From the cell containing the given text, extract its center point as (x, y) coordinate. 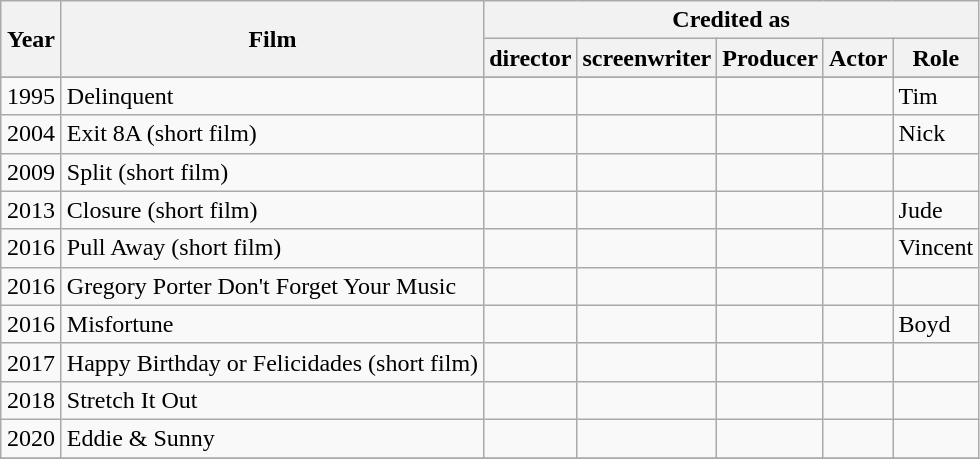
Delinquent (272, 96)
director (530, 58)
2017 (32, 362)
Year (32, 39)
Split (short film) (272, 172)
Happy Birthday or Felicidades (short film) (272, 362)
2004 (32, 134)
Jude (936, 210)
Boyd (936, 324)
Gregory Porter Don't Forget Your Music (272, 286)
screenwriter (647, 58)
2009 (32, 172)
Actor (858, 58)
Misfortune (272, 324)
2013 (32, 210)
Role (936, 58)
1995 (32, 96)
Credited as (732, 20)
Vincent (936, 248)
Nick (936, 134)
Film (272, 39)
Pull Away (short film) (272, 248)
Tim (936, 96)
Exit 8A (short film) (272, 134)
Stretch It Out (272, 400)
Eddie & Sunny (272, 438)
Closure (short film) (272, 210)
2020 (32, 438)
2018 (32, 400)
Producer (770, 58)
